Extract the [x, y] coordinate from the center of the cell holding the provided text.  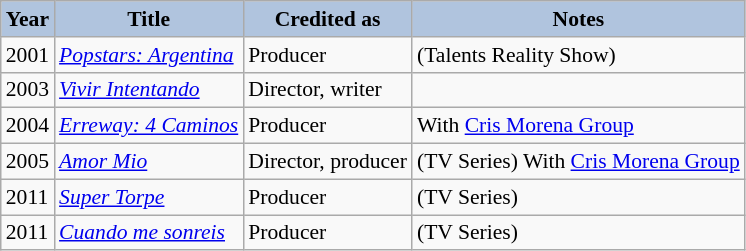
Popstars: Argentina [148, 55]
2003 [28, 90]
Amor Mio [148, 162]
Title [148, 19]
2005 [28, 162]
Director, writer [328, 90]
With Cris Morena Group [578, 126]
Year [28, 19]
Super Torpe [148, 197]
(TV Series) With Cris Morena Group [578, 162]
2001 [28, 55]
Cuando me sonreis [148, 233]
Director, producer [328, 162]
Credited as [328, 19]
(Talents Reality Show) [578, 55]
Vivir Intentando [148, 90]
Notes [578, 19]
Erreway: 4 Caminos [148, 126]
2004 [28, 126]
